Return [X, Y] of the center of cell containing provided text 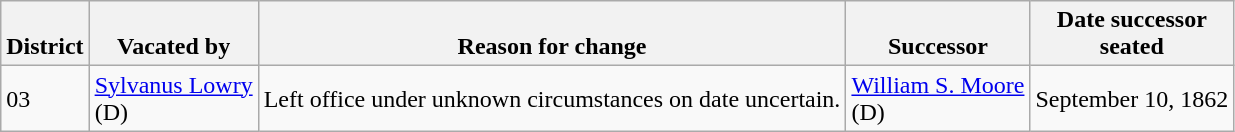
Left office under unknown circumstances on date uncertain. [552, 98]
Date successorseated [1132, 34]
03 [45, 98]
Reason for change [552, 34]
Sylvanus Lowry(D) [174, 98]
Successor [938, 34]
District [45, 34]
September 10, 1862 [1132, 98]
Vacated by [174, 34]
William S. Moore(D) [938, 98]
